Output the [X, Y] coordinate of the center of the cell containing the given text.  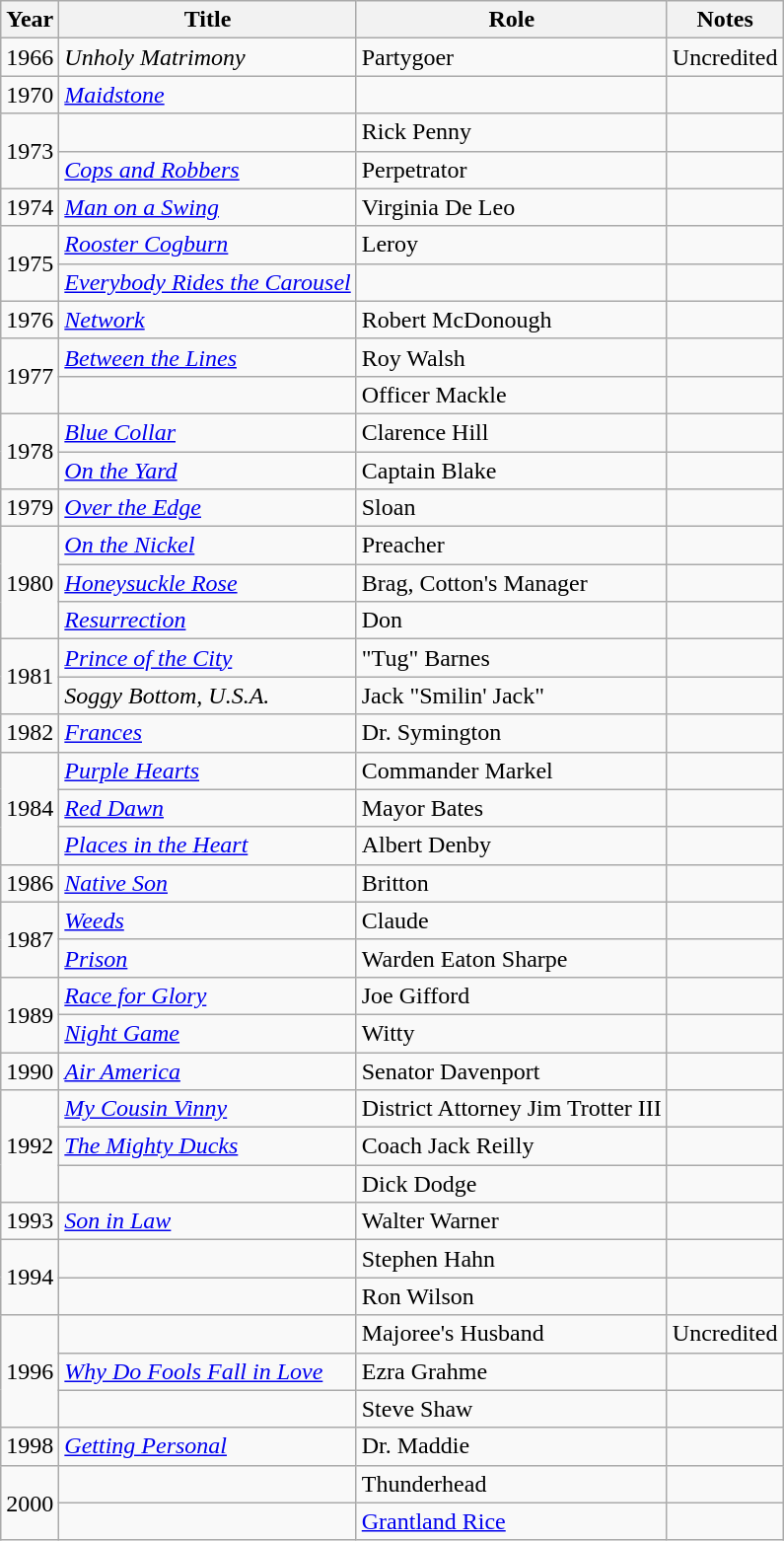
1977 [30, 376]
Places in the Heart [207, 845]
Night Game [207, 1033]
Claude [511, 920]
1996 [30, 1371]
1975 [30, 263]
Walter Warner [511, 1221]
Partygoer [511, 57]
Joe Gifford [511, 995]
Clarence Hill [511, 432]
Why Do Fools Fall in Love [207, 1371]
Sloan [511, 508]
Honeysuckle Rose [207, 583]
1987 [30, 939]
Frances [207, 733]
On the Nickel [207, 546]
District Attorney Jim Trotter III [511, 1109]
On the Yard [207, 471]
Brag, Cotton's Manager [511, 583]
1984 [30, 808]
1989 [30, 1014]
Weeds [207, 920]
Preacher [511, 546]
Mayor Bates [511, 808]
Perpetrator [511, 170]
Rooster Cogburn [207, 245]
Cops and Robbers [207, 170]
Ezra Grahme [511, 1371]
Roy Walsh [511, 357]
1998 [30, 1446]
Coach Jack Reilly [511, 1146]
Resurrection [207, 621]
Red Dawn [207, 808]
Over the Edge [207, 508]
Grantland Rice [511, 1521]
1979 [30, 508]
My Cousin Vinny [207, 1109]
1978 [30, 451]
Native Son [207, 883]
Everybody Rides the Carousel [207, 282]
Thunderhead [511, 1484]
Warden Eaton Sharpe [511, 958]
Dr. Maddie [511, 1446]
Robert McDonough [511, 320]
Blue Collar [207, 432]
1994 [30, 1278]
1993 [30, 1221]
Commander Markel [511, 770]
1990 [30, 1070]
1966 [30, 57]
Don [511, 621]
Ron Wilson [511, 1296]
1981 [30, 677]
Steve Shaw [511, 1409]
Notes [725, 20]
Majoree's Husband [511, 1334]
Officer Mackle [511, 395]
Prince of the City [207, 658]
Son in Law [207, 1221]
Britton [511, 883]
Man on a Swing [207, 207]
Getting Personal [207, 1446]
Role [511, 20]
1992 [30, 1146]
1980 [30, 583]
Dick Dodge [511, 1184]
1986 [30, 883]
Witty [511, 1033]
Soggy Bottom, U.S.A. [207, 696]
Dr. Symington [511, 733]
Leroy [511, 245]
2000 [30, 1503]
Stephen Hahn [511, 1259]
Prison [207, 958]
The Mighty Ducks [207, 1146]
1973 [30, 151]
Senator Davenport [511, 1070]
Rick Penny [511, 132]
"Tug" Barnes [511, 658]
Between the Lines [207, 357]
Title [207, 20]
Albert Denby [511, 845]
Air America [207, 1070]
Purple Hearts [207, 770]
1982 [30, 733]
Maidstone [207, 95]
1974 [30, 207]
Year [30, 20]
Jack "Smilin' Jack" [511, 696]
Virginia De Leo [511, 207]
Captain Blake [511, 471]
1970 [30, 95]
1976 [30, 320]
Network [207, 320]
Race for Glory [207, 995]
Unholy Matrimony [207, 57]
